Scan for the cell matching the given text and deliver its (X, Y) coordinate at center. 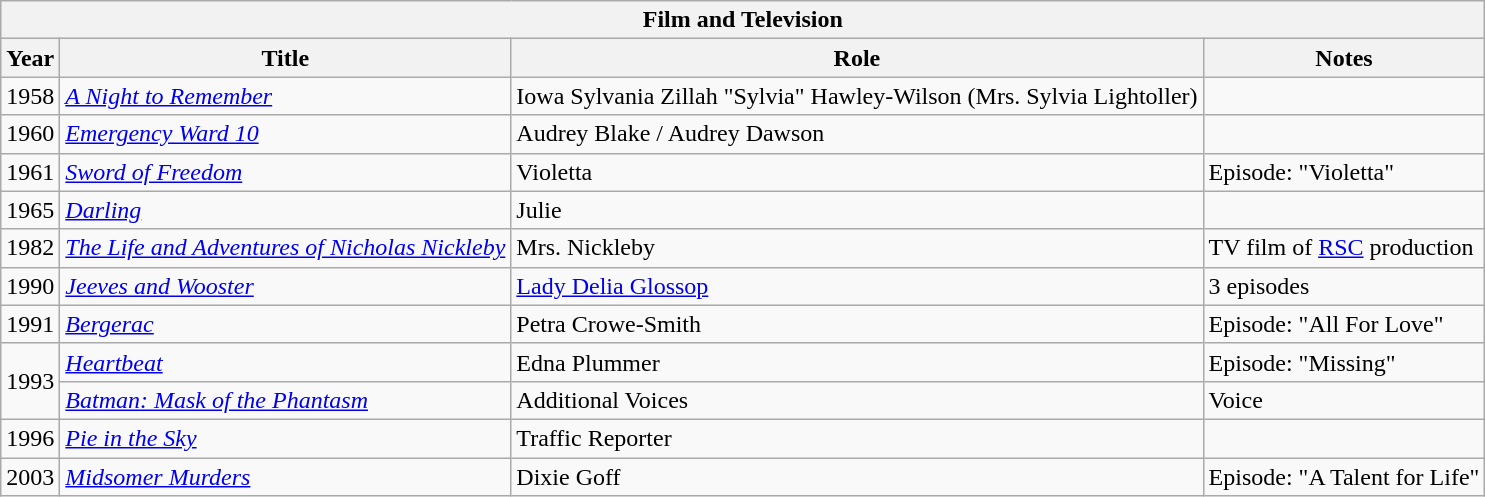
Film and Television (743, 20)
1993 (30, 381)
Midsomer Murders (286, 477)
TV film of RSC production (1344, 248)
Pie in the Sky (286, 438)
1958 (30, 96)
Jeeves and Wooster (286, 286)
Episode: "Violetta" (1344, 172)
Petra Crowe-Smith (857, 324)
Dixie Goff (857, 477)
Additional Voices (857, 400)
Emergency Ward 10 (286, 134)
A Night to Remember (286, 96)
Julie (857, 210)
Voice (1344, 400)
Notes (1344, 58)
1982 (30, 248)
2003 (30, 477)
1991 (30, 324)
Darling (286, 210)
Mrs. Nickleby (857, 248)
1996 (30, 438)
Batman: Mask of the Phantasm (286, 400)
Episode: "All For Love" (1344, 324)
Lady Delia Glossop (857, 286)
1961 (30, 172)
Violetta (857, 172)
Heartbeat (286, 362)
Iowa Sylvania Zillah "Sylvia" Hawley-Wilson (Mrs. Sylvia Lightoller) (857, 96)
1960 (30, 134)
Audrey Blake / Audrey Dawson (857, 134)
Edna Plummer (857, 362)
Episode: "Missing" (1344, 362)
Title (286, 58)
Traffic Reporter (857, 438)
Episode: "A Talent for Life" (1344, 477)
Bergerac (286, 324)
1990 (30, 286)
3 episodes (1344, 286)
Sword of Freedom (286, 172)
Role (857, 58)
1965 (30, 210)
The Life and Adventures of Nicholas Nickleby (286, 248)
Year (30, 58)
